Provide the [x, y] coordinate of the cell's center where the given text is located.  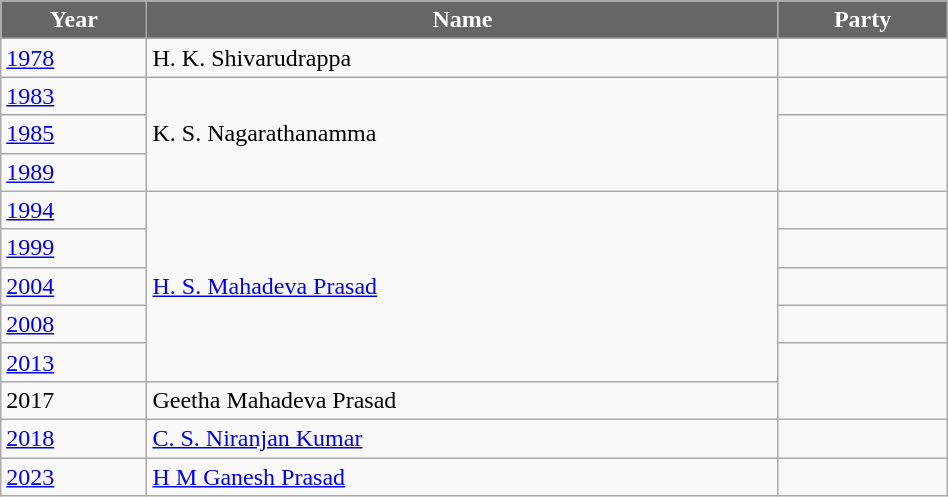
2023 [74, 477]
H. K. Shivarudrappa [462, 58]
2017 [74, 400]
2008 [74, 324]
2018 [74, 438]
Name [462, 20]
1983 [74, 96]
1999 [74, 248]
Geetha Mahadeva Prasad [462, 400]
C. S. Niranjan Kumar [462, 438]
1994 [74, 210]
Party [862, 20]
2004 [74, 286]
1989 [74, 172]
2013 [74, 362]
H. S. Mahadeva Prasad [462, 286]
1978 [74, 58]
H M Ganesh Prasad [462, 477]
K. S. Nagarathanamma [462, 134]
1985 [74, 134]
Year [74, 20]
